Locate the cell with the specified text and output its (x, y) center coordinate. 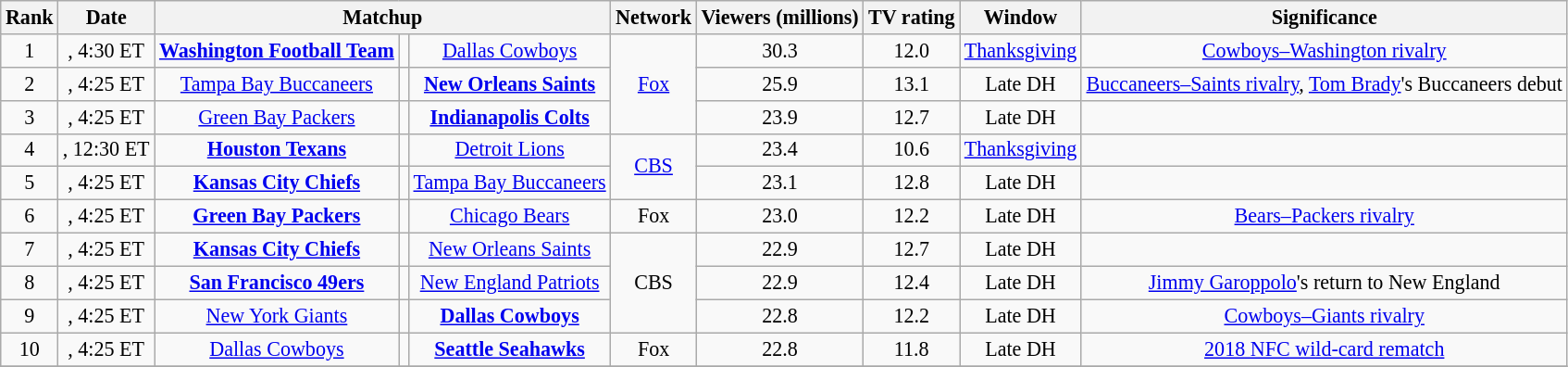
9 (30, 316)
3 (30, 117)
25.9 (779, 83)
13.1 (912, 83)
4 (30, 150)
10 (30, 349)
10.6 (912, 150)
, 4:30 ET (106, 50)
TV rating (912, 17)
5 (30, 183)
2018 NFC wild-card rematch (1324, 349)
Indianapolis Colts (509, 117)
Window (1021, 17)
Jimmy Garoppolo's return to New England (1324, 283)
San Francisco 49ers (277, 283)
2 (30, 83)
7 (30, 249)
Chicago Bears (509, 216)
Significance (1324, 17)
Detroit Lions (509, 150)
Matchup (383, 17)
Houston Texans (277, 150)
8 (30, 283)
Rank (30, 17)
Buccaneers–Saints rivalry, Tom Brady's Buccaneers debut (1324, 83)
30.3 (779, 50)
23.0 (779, 216)
11.8 (912, 349)
23.4 (779, 150)
Date (106, 17)
Washington Football Team (277, 50)
1 (30, 50)
6 (30, 216)
Cowboys–Giants rivalry (1324, 316)
Bears–Packers rivalry (1324, 216)
New York Giants (277, 316)
Network (653, 17)
, 12:30 ET (106, 150)
12.4 (912, 283)
Seattle Seahawks (509, 349)
Cowboys–Washington rivalry (1324, 50)
12.0 (912, 50)
23.1 (779, 183)
New England Patriots (509, 283)
Viewers (millions) (779, 17)
12.8 (912, 183)
23.9 (779, 117)
